For the text-containing cell, return its midpoint in [x, y] coordinate format. 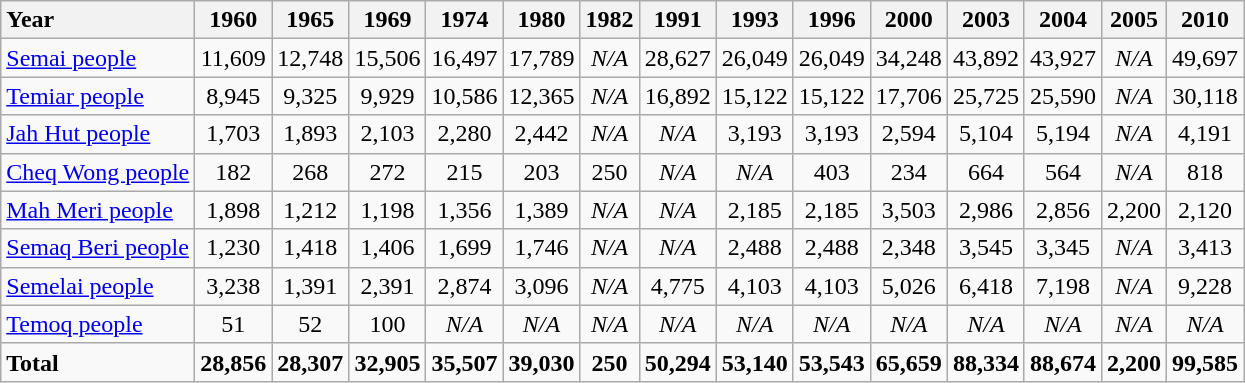
Temoq people [98, 324]
403 [832, 172]
2,103 [388, 134]
2,856 [1062, 210]
2,594 [908, 134]
12,365 [542, 96]
272 [388, 172]
16,497 [464, 58]
7,198 [1062, 286]
1996 [832, 20]
17,789 [542, 58]
2000 [908, 20]
28,856 [234, 362]
35,507 [464, 362]
1,356 [464, 210]
34,248 [908, 58]
818 [1206, 172]
16,892 [678, 96]
1969 [388, 20]
1,212 [310, 210]
Semaq Beri people [98, 248]
2,391 [388, 286]
4,775 [678, 286]
43,892 [986, 58]
3,545 [986, 248]
Total [98, 362]
2,348 [908, 248]
1,703 [234, 134]
88,674 [1062, 362]
2010 [1206, 20]
5,104 [986, 134]
Semelai people [98, 286]
39,030 [542, 362]
1991 [678, 20]
5,194 [1062, 134]
50,294 [678, 362]
2,442 [542, 134]
Temiar people [98, 96]
1,389 [542, 210]
30,118 [1206, 96]
25,590 [1062, 96]
99,585 [1206, 362]
9,929 [388, 96]
2003 [986, 20]
9,325 [310, 96]
6,418 [986, 286]
1,898 [234, 210]
1980 [542, 20]
12,748 [310, 58]
664 [986, 172]
17,706 [908, 96]
1,406 [388, 248]
1974 [464, 20]
2005 [1134, 20]
1960 [234, 20]
4,191 [1206, 134]
Jah Hut people [98, 134]
1,418 [310, 248]
182 [234, 172]
3,503 [908, 210]
10,586 [464, 96]
49,697 [1206, 58]
28,627 [678, 58]
1,746 [542, 248]
2,120 [1206, 210]
3,238 [234, 286]
564 [1062, 172]
52 [310, 324]
1,699 [464, 248]
2,986 [986, 210]
Mah Meri people [98, 210]
215 [464, 172]
1,893 [310, 134]
1,198 [388, 210]
Semai people [98, 58]
1982 [610, 20]
25,725 [986, 96]
3,096 [542, 286]
43,927 [1062, 58]
268 [310, 172]
1,391 [310, 286]
11,609 [234, 58]
32,905 [388, 362]
2,280 [464, 134]
3,345 [1062, 248]
3,413 [1206, 248]
53,140 [754, 362]
234 [908, 172]
5,026 [908, 286]
15,506 [388, 58]
2,874 [464, 286]
9,228 [1206, 286]
2004 [1062, 20]
100 [388, 324]
51 [234, 324]
88,334 [986, 362]
53,543 [832, 362]
1965 [310, 20]
65,659 [908, 362]
8,945 [234, 96]
1993 [754, 20]
Year [98, 20]
28,307 [310, 362]
203 [542, 172]
1,230 [234, 248]
Cheq Wong people [98, 172]
